Locate the cell with the specified text and output its (X, Y) center coordinate. 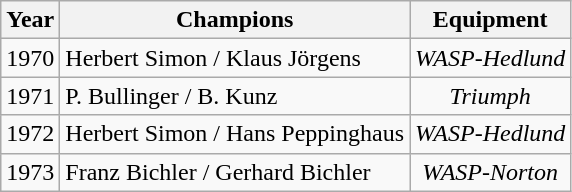
1970 (30, 58)
Franz Bichler / Gerhard Bichler (235, 172)
1972 (30, 134)
Herbert Simon / Klaus Jörgens (235, 58)
Champions (235, 20)
Herbert Simon / Hans Peppinghaus (235, 134)
1973 (30, 172)
WASP-Norton (490, 172)
Equipment (490, 20)
Triumph (490, 96)
1971 (30, 96)
P. Bullinger / B. Kunz (235, 96)
Year (30, 20)
